Return [x, y] of the center of cell containing provided text 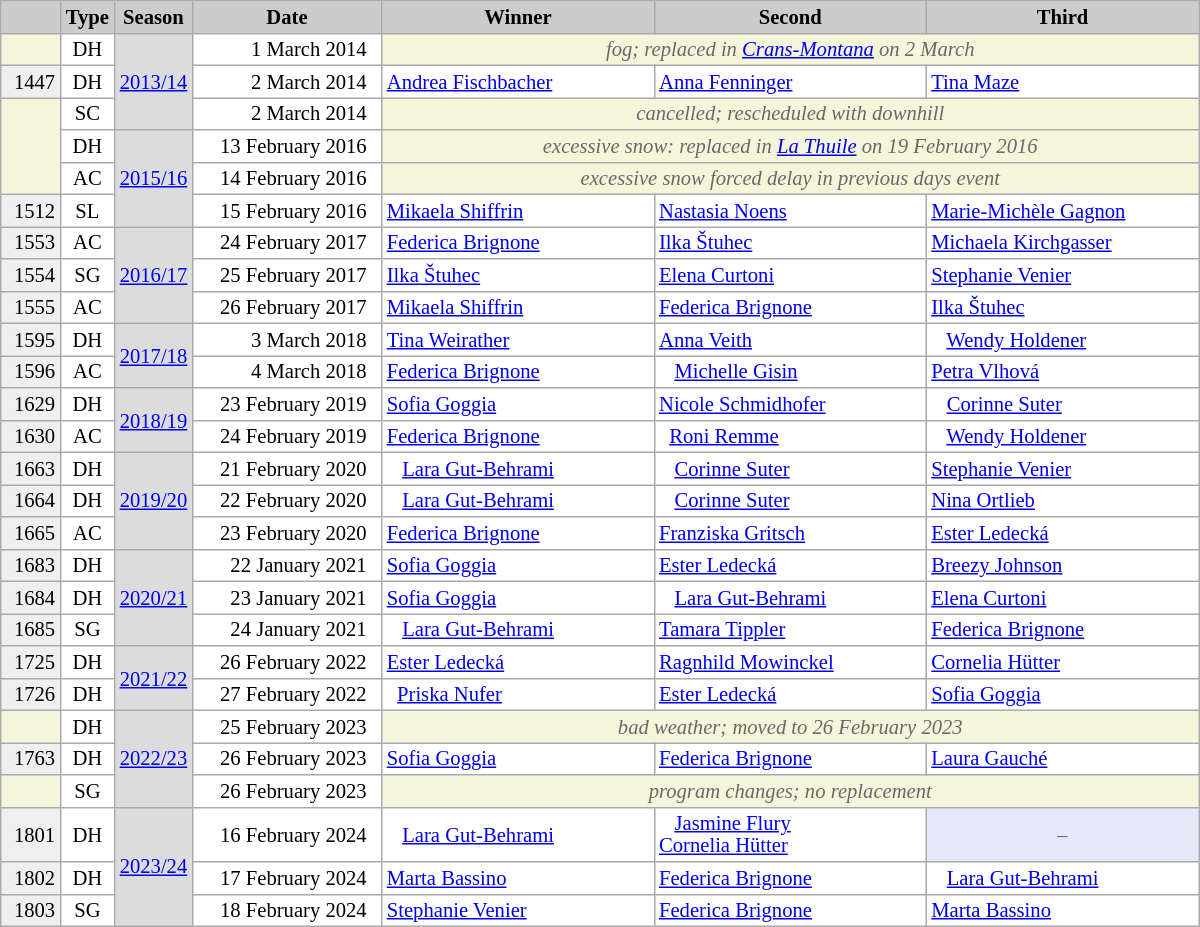
Tina Weirather [518, 339]
Type [88, 16]
2022/23 [154, 758]
1554 [30, 274]
2016/17 [154, 274]
excessive snow forced delay in previous days event [790, 178]
Nina Ortlieb [1062, 500]
1763 [30, 758]
Third [1062, 16]
24 February 2017 [287, 242]
4 March 2018 [287, 371]
program changes; no replacement [790, 790]
fog; replaced in Crans-Montana on 2 March [790, 49]
SL [88, 210]
Tina Maze [1062, 81]
Jasmine Flury Cornelia Hütter [790, 834]
1447 [30, 81]
1629 [30, 404]
2023/24 [154, 866]
25 February 2017 [287, 274]
1665 [30, 532]
1596 [30, 371]
Date [287, 16]
16 February 2024 [287, 834]
25 February 2023 [287, 726]
2019/20 [154, 500]
Franziska Gritsch [790, 532]
Roni Remme [790, 436]
1803 [30, 910]
Andrea Fischbacher [518, 81]
Season [154, 16]
2015/16 [154, 178]
1595 [30, 339]
Nastasia Noens [790, 210]
22 February 2020 [287, 500]
1801 [30, 834]
1555 [30, 307]
24 January 2021 [287, 629]
2020/21 [154, 598]
Laura Gauché [1062, 758]
2021/22 [154, 678]
Anna Veith [790, 339]
1684 [30, 597]
15 February 2016 [287, 210]
2018/19 [154, 420]
23 February 2020 [287, 532]
27 February 2022 [287, 694]
1664 [30, 500]
Michaela Kirchgasser [1062, 242]
23 February 2019 [287, 404]
18 February 2024 [287, 910]
1685 [30, 629]
17 February 2024 [287, 878]
cancelled; rescheduled with downhill [790, 113]
13 February 2016 [287, 146]
14 February 2016 [287, 178]
Winner [518, 16]
Nicole Schmidhofer [790, 404]
1 March 2014 [287, 49]
– [1062, 834]
3 March 2018 [287, 339]
1512 [30, 210]
bad weather; moved to 26 February 2023 [790, 726]
Anna Fenninger [790, 81]
26 February 2017 [287, 307]
Second [790, 16]
SC [88, 113]
22 January 2021 [287, 565]
1630 [30, 436]
Cornelia Hütter [1062, 662]
excessive snow: replaced in La Thuile on 19 February 2016 [790, 146]
1663 [30, 468]
24 February 2019 [287, 436]
Breezy Johnson [1062, 565]
1726 [30, 694]
1683 [30, 565]
Tamara Tippler [790, 629]
Marie-Michèle Gagnon [1062, 210]
1553 [30, 242]
23 January 2021 [287, 597]
Priska Nufer [518, 694]
Ragnhild Mowinckel [790, 662]
21 February 2020 [287, 468]
Michelle Gisin [790, 371]
26 February 2022 [287, 662]
2013/14 [154, 82]
1725 [30, 662]
2017/18 [154, 355]
1802 [30, 878]
Petra Vlhová [1062, 371]
